Identify which cell holds the provided text, then report its [X, Y] central coordinate. 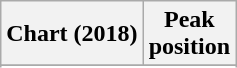
Chart (2018) [72, 34]
Peakposition [189, 34]
